Output the [X, Y] coordinate of the center of the cell containing the given text.  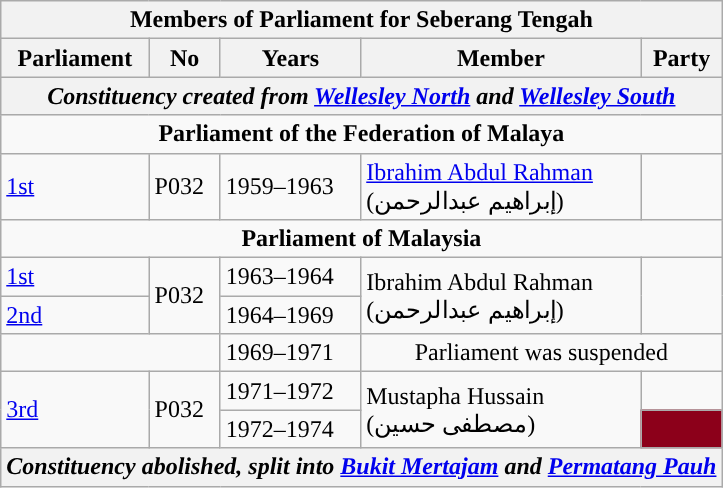
1964–1969 [290, 315]
Parliament [75, 58]
No [184, 58]
2nd [75, 315]
Constituency created from Wellesley North and Wellesley South [362, 96]
Member [501, 58]
Parliament was suspended [542, 353]
1959–1963 [290, 186]
1969–1971 [290, 353]
1963–1964 [290, 277]
Parliament of Malaysia [362, 239]
1972–1974 [290, 429]
3rd [75, 410]
Party [682, 58]
Members of Parliament for Seberang Tengah [362, 20]
Constituency abolished, split into Bukit Mertajam and Permatang Pauh [362, 467]
1971–1972 [290, 391]
Years [290, 58]
Parliament of the Federation of Malaya [362, 134]
Mustapha Hussain (مصطفى حسين) [501, 410]
